Locate the cell with the specified text and output its (x, y) center coordinate. 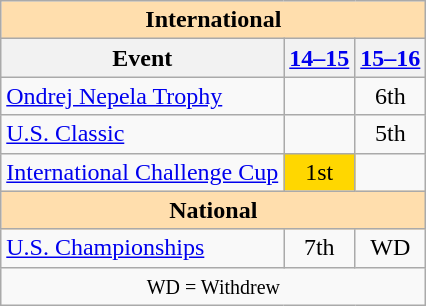
U.S. Championships (142, 248)
5th (390, 134)
WD (390, 248)
International Challenge Cup (142, 172)
14–15 (320, 58)
15–16 (390, 58)
7th (320, 248)
WD = Withdrew (214, 286)
National (214, 210)
Event (142, 58)
U.S. Classic (142, 134)
6th (390, 96)
Ondrej Nepela Trophy (142, 96)
International (214, 20)
1st (320, 172)
